Locate the cell with the specified text and output its [x, y] center coordinate. 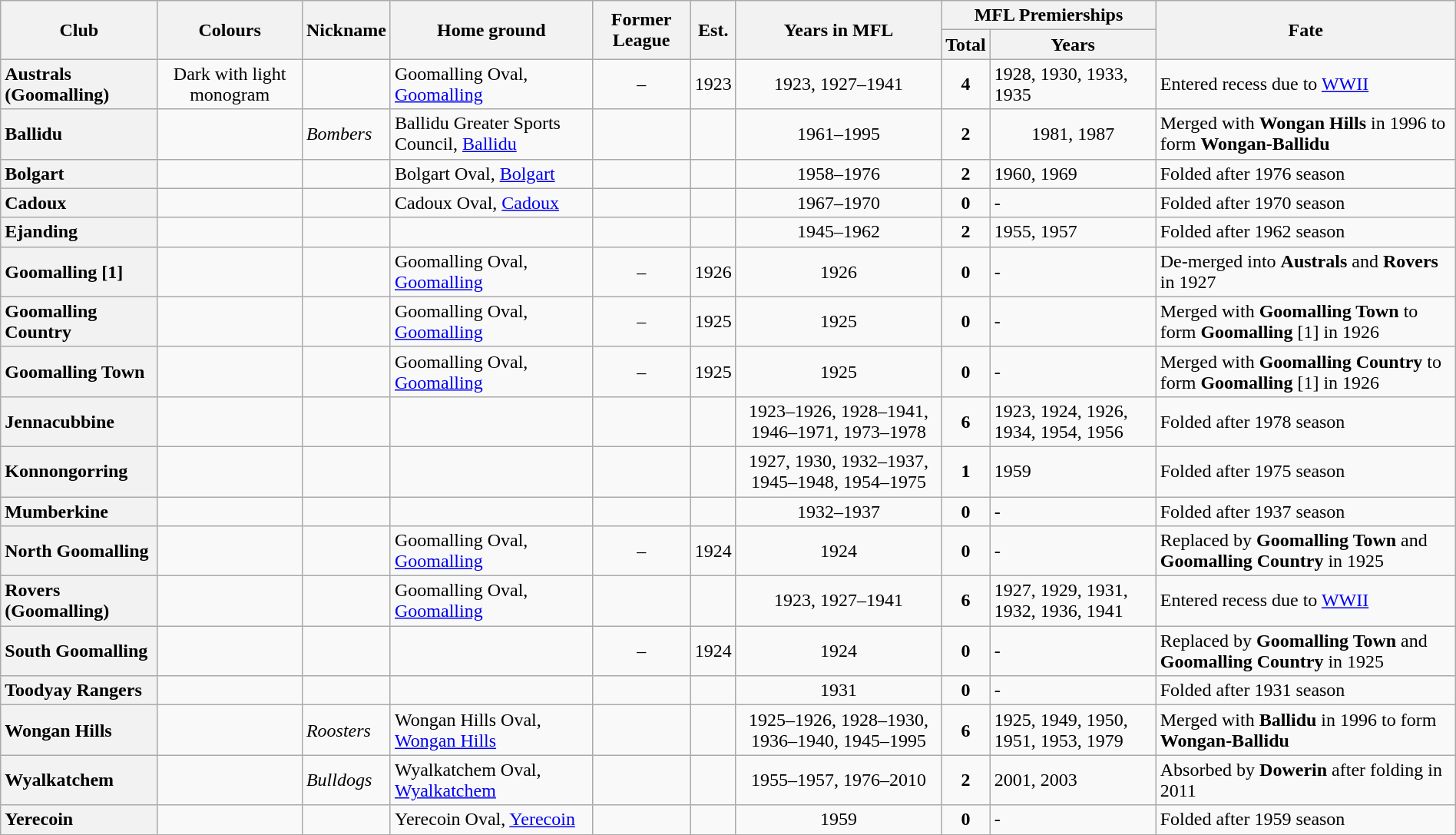
Years in MFL [839, 30]
1958–1976 [839, 174]
Yerecoin [79, 820]
Wongan Hills Oval, Wongan Hills [491, 730]
Goomalling [1] [79, 272]
Club [79, 30]
1931 [839, 691]
4 [966, 84]
1925–1926, 1928–1930, 1936–1940, 1945–1995 [839, 730]
Folded after 1937 season [1305, 511]
Absorbed by Dowerin after folding in 2011 [1305, 780]
Roosters [346, 730]
Goomalling Country [79, 321]
Folded after 1976 season [1305, 174]
Australs (Goomalling) [79, 84]
Bombers [346, 134]
Rovers (Goomalling) [79, 601]
Former League [641, 30]
Est. [713, 30]
Ballidu Greater Sports Council, Ballidu [491, 134]
Total [966, 45]
Ballidu [79, 134]
Goomalling Town [79, 372]
1923 [713, 84]
Colours [230, 30]
1925, 1949, 1950, 1951, 1953, 1979 [1073, 730]
Folded after 1978 season [1305, 421]
Bolgart [79, 174]
Bulldogs [346, 780]
Konnongorring [79, 472]
Nickname [346, 30]
1 [966, 472]
Merged with Ballidu in 1996 to form Wongan-Ballidu [1305, 730]
De-merged into Australs and Rovers in 1927 [1305, 272]
1960, 1969 [1073, 174]
Jennacubbine [79, 421]
Ejanding [79, 232]
Wongan Hills [79, 730]
Cadoux [79, 203]
Folded after 1962 season [1305, 232]
1932–1937 [839, 511]
1967–1970 [839, 203]
1981, 1987 [1073, 134]
Folded after 1931 season [1305, 691]
1927, 1930, 1932–1937, 1945–1948, 1954–1975 [839, 472]
North Goomalling [79, 552]
Wyalkatchem Oval, Wyalkatchem [491, 780]
Folded after 1970 season [1305, 203]
Merged with Goomalling Town to form Goomalling [1] in 1926 [1305, 321]
2001, 2003 [1073, 780]
Cadoux Oval, Cadoux [491, 203]
1928, 1930, 1933, 1935 [1073, 84]
1923–1926, 1928–1941, 1946–1971, 1973–1978 [839, 421]
Bolgart Oval, Bolgart [491, 174]
Merged with Wongan Hills in 1996 to form Wongan-Ballidu [1305, 134]
Dark with light monogram [230, 84]
Fate [1305, 30]
1955, 1957 [1073, 232]
Mumberkine [79, 511]
South Goomalling [79, 651]
Folded after 1959 season [1305, 820]
1955–1957, 1976–2010 [839, 780]
Toodyay Rangers [79, 691]
MFL Premierships [1049, 15]
1961–1995 [839, 134]
1927, 1929, 1931, 1932, 1936, 1941 [1073, 601]
Folded after 1975 season [1305, 472]
1923, 1924, 1926, 1934, 1954, 1956 [1073, 421]
1945–1962 [839, 232]
Merged with Goomalling Country to form Goomalling [1] in 1926 [1305, 372]
Wyalkatchem [79, 780]
Home ground [491, 30]
Years [1073, 45]
Yerecoin Oval, Yerecoin [491, 820]
